Extract the (X, Y) coordinate from the center of the cell holding the provided text.  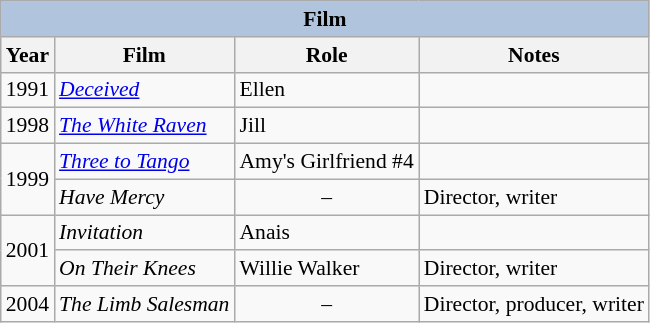
Year (28, 55)
Director, producer, writer (534, 304)
Willie Walker (326, 269)
Have Mercy (144, 197)
Three to Tango (144, 162)
Anais (326, 233)
2004 (28, 304)
Amy's Girlfriend #4 (326, 162)
1999 (28, 180)
Jill (326, 126)
Invitation (144, 233)
Notes (534, 55)
1998 (28, 126)
On Their Knees (144, 269)
Role (326, 55)
The White Raven (144, 126)
Deceived (144, 90)
Ellen (326, 90)
1991 (28, 90)
The Limb Salesman (144, 304)
2001 (28, 250)
